Return the [x, y] coordinate for the center point of the cell that contains the specified text.  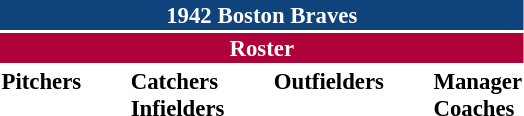
1942 Boston Braves [262, 15]
Roster [262, 48]
